Find where the given text appears and provide that cell's center as [X, Y] coordinate. 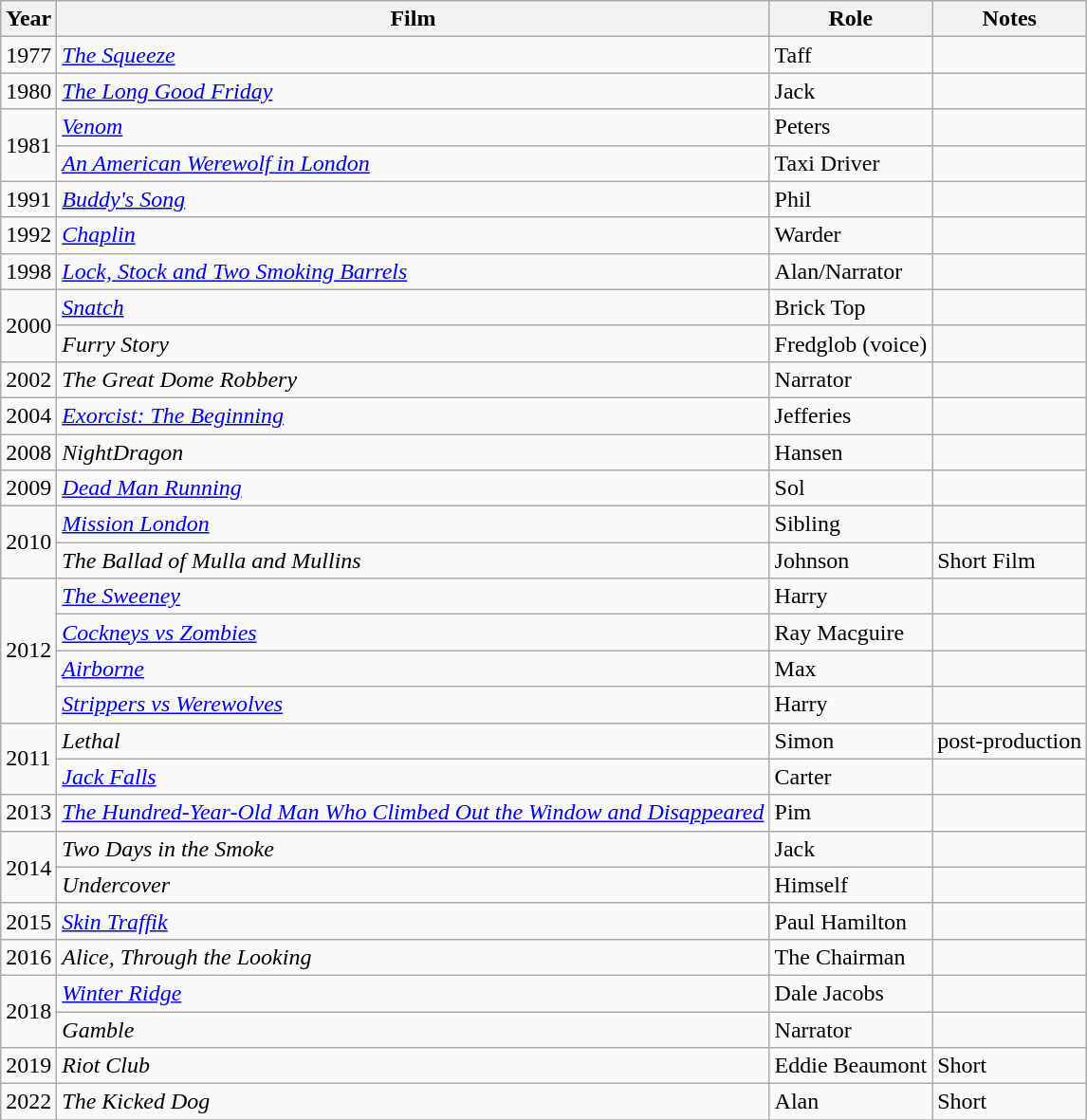
Johnson [851, 560]
Paul Hamilton [851, 921]
2002 [28, 379]
2014 [28, 867]
2018 [28, 1011]
Skin Traffik [414, 921]
Cockneys vs Zombies [414, 633]
2012 [28, 651]
The Hundred-Year-Old Man Who Climbed Out the Window and Disappeared [414, 813]
Gamble [414, 1029]
Strippers vs Werewolves [414, 705]
Buddy's Song [414, 199]
Alan/Narrator [851, 271]
Pim [851, 813]
Short Film [1009, 560]
1977 [28, 55]
Undercover [414, 885]
The Kicked Dog [414, 1102]
Lock, Stock and Two Smoking Barrels [414, 271]
Snatch [414, 307]
Taff [851, 55]
Dale Jacobs [851, 993]
Dead Man Running [414, 488]
1991 [28, 199]
2011 [28, 759]
NightDragon [414, 452]
2008 [28, 452]
Year [28, 19]
Fredglob (voice) [851, 343]
Airborne [414, 669]
Phil [851, 199]
The Squeeze [414, 55]
1998 [28, 271]
Film [414, 19]
Notes [1009, 19]
2000 [28, 325]
The Ballad of Mulla and Mullins [414, 560]
The Great Dome Robbery [414, 379]
Max [851, 669]
Warder [851, 235]
2013 [28, 813]
Simon [851, 741]
The Sweeney [414, 597]
post-production [1009, 741]
Carter [851, 777]
2010 [28, 542]
An American Werewolf in London [414, 163]
Lethal [414, 741]
Two Days in the Smoke [414, 849]
Riot Club [414, 1066]
2016 [28, 957]
Furry Story [414, 343]
1981 [28, 145]
Jefferies [851, 415]
Alan [851, 1102]
2004 [28, 415]
Role [851, 19]
Exorcist: The Beginning [414, 415]
Mission London [414, 524]
Chaplin [414, 235]
Jack Falls [414, 777]
The Long Good Friday [414, 91]
Alice, Through the Looking [414, 957]
The Chairman [851, 957]
Sol [851, 488]
2009 [28, 488]
Ray Macguire [851, 633]
Venom [414, 127]
2015 [28, 921]
1992 [28, 235]
Himself [851, 885]
2022 [28, 1102]
Taxi Driver [851, 163]
2019 [28, 1066]
Sibling [851, 524]
Hansen [851, 452]
Brick Top [851, 307]
Eddie Beaumont [851, 1066]
Winter Ridge [414, 993]
Peters [851, 127]
1980 [28, 91]
